Output the (x, y) coordinate of the center of the cell containing the given text.  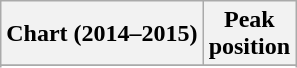
Chart (2014–2015) (102, 34)
Peakposition (249, 34)
